Pinpoint the cell where the given text exists, returning its [X, Y] midpoint coordinate. 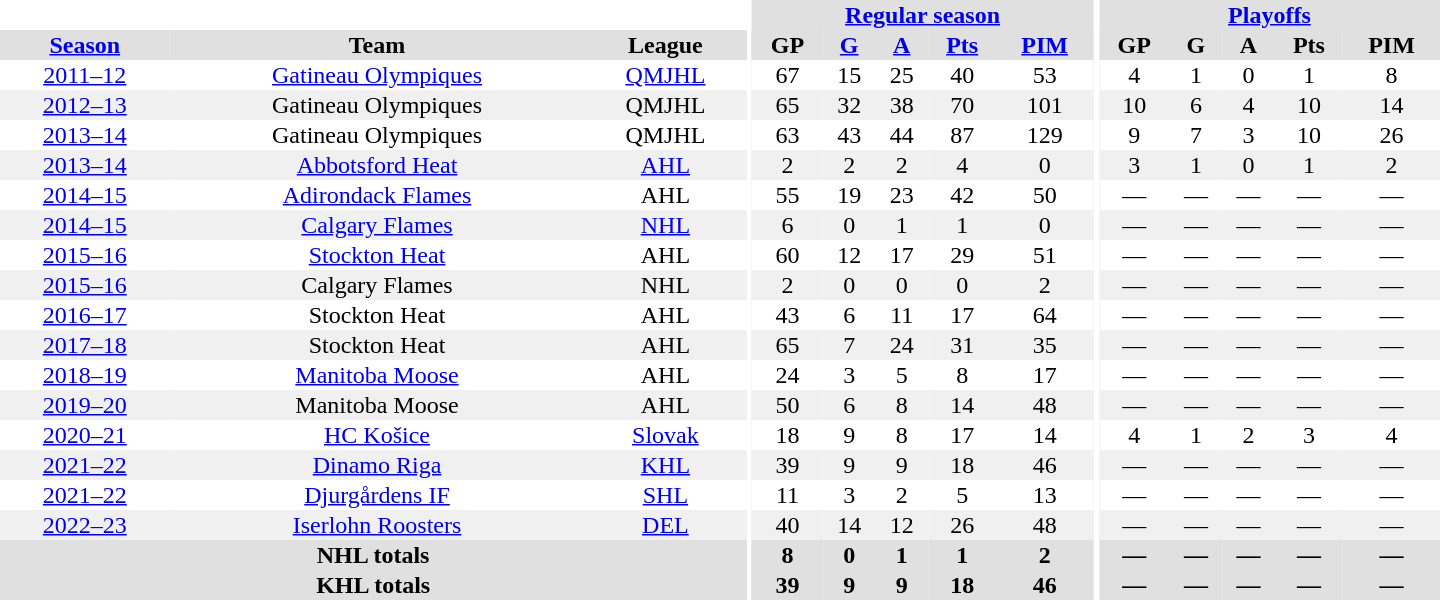
Slovak [666, 435]
70 [962, 105]
67 [788, 75]
KHL [666, 465]
Season [85, 45]
Djurgårdens IF [378, 495]
Abbotsford Heat [378, 165]
NHL totals [373, 555]
87 [962, 135]
31 [962, 345]
13 [1044, 495]
101 [1044, 105]
2018–19 [85, 375]
KHL totals [373, 585]
42 [962, 195]
2012–13 [85, 105]
32 [850, 105]
2017–18 [85, 345]
SHL [666, 495]
Dinamo Riga [378, 465]
38 [902, 105]
51 [1044, 255]
League [666, 45]
35 [1044, 345]
53 [1044, 75]
2022–23 [85, 525]
HC Košice [378, 435]
19 [850, 195]
63 [788, 135]
2019–20 [85, 405]
15 [850, 75]
Playoffs [1270, 15]
23 [902, 195]
Team [378, 45]
55 [788, 195]
60 [788, 255]
2011–12 [85, 75]
25 [902, 75]
Iserlohn Roosters [378, 525]
44 [902, 135]
129 [1044, 135]
DEL [666, 525]
29 [962, 255]
2016–17 [85, 315]
64 [1044, 315]
2020–21 [85, 435]
Adirondack Flames [378, 195]
Regular season [922, 15]
